Pinpoint the cell where the given text exists, returning its (x, y) midpoint coordinate. 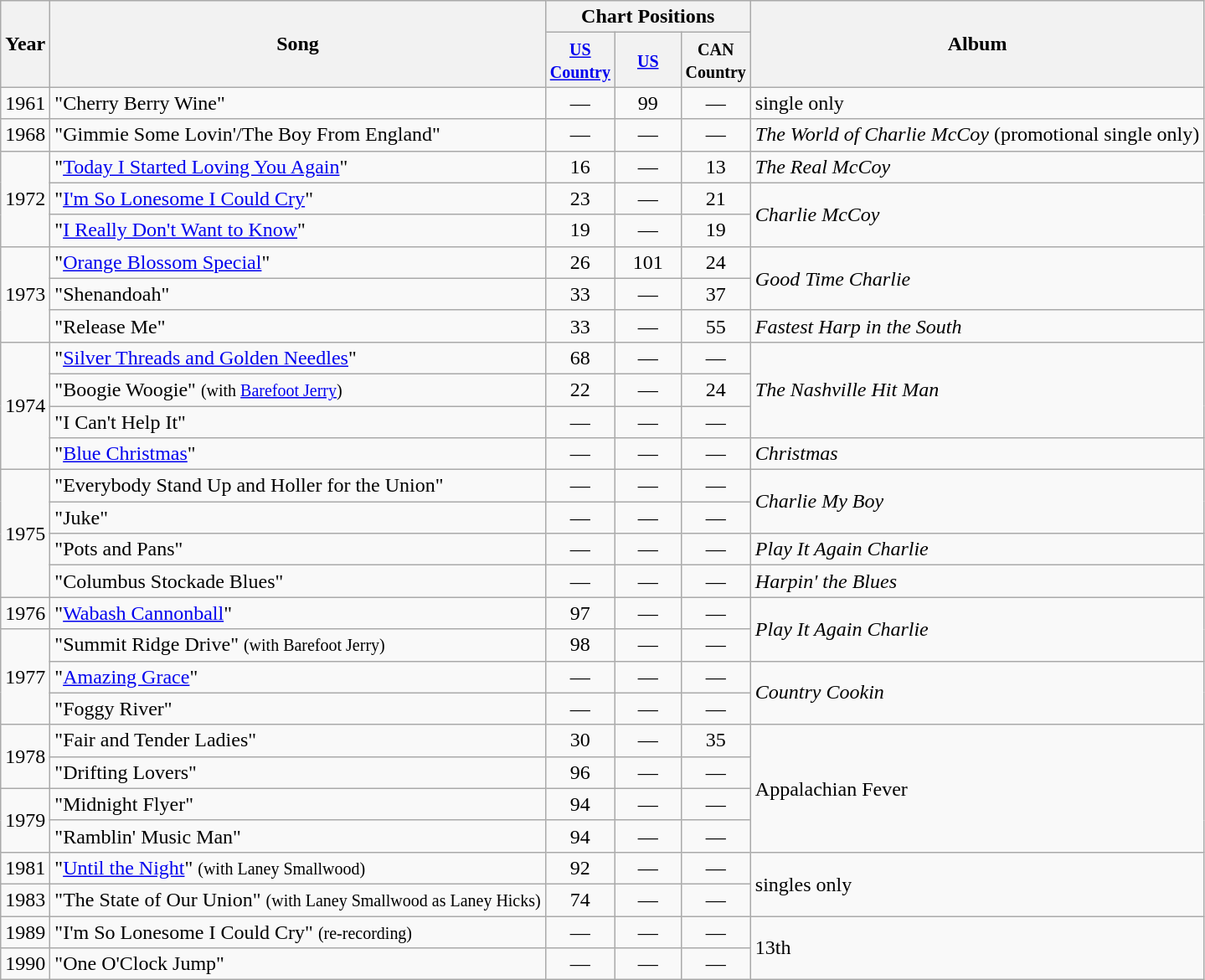
"Pots and Pans" (298, 549)
"Release Me" (298, 326)
"Juke" (298, 518)
1968 (25, 135)
1977 (25, 677)
13 (715, 167)
US Country (579, 60)
"Cherry Berry Wine" (298, 103)
97 (579, 613)
"Foggy River" (298, 709)
"Orange Blossom Special" (298, 262)
1989 (25, 932)
26 (579, 262)
1990 (25, 964)
68 (579, 358)
Album (976, 44)
"I'm So Lonesome I Could Cry" (298, 199)
1976 (25, 613)
22 (579, 389)
Charlie My Boy (976, 502)
"Today I Started Loving You Again" (298, 167)
1981 (25, 868)
"Everybody Stand Up and Holler for the Union" (298, 486)
Song (298, 44)
1979 (25, 820)
"Midnight Flyer" (298, 804)
"I'm So Lonesome I Could Cry" (re-recording) (298, 932)
"Until the Night" (with Laney Smallwood) (298, 868)
US (648, 60)
1973 (25, 294)
98 (579, 645)
96 (579, 772)
Good Time Charlie (976, 278)
"Shenandoah" (298, 294)
35 (715, 740)
1978 (25, 756)
"Summit Ridge Drive" (with Barefoot Jerry) (298, 645)
16 (579, 167)
"Boogie Woogie" (with Barefoot Jerry) (298, 389)
1974 (25, 405)
The Nashville Hit Man (976, 389)
CAN Country (715, 60)
Country Cookin (976, 693)
"Blue Christmas" (298, 454)
"Ramblin' Music Man" (298, 836)
"I Really Don't Want to Know" (298, 230)
Charlie McCoy (976, 214)
single only (976, 103)
1961 (25, 103)
Appalachian Fever (976, 788)
1983 (25, 900)
"Silver Threads and Golden Needles" (298, 358)
"One O'Clock Jump" (298, 964)
92 (579, 868)
30 (579, 740)
1972 (25, 199)
"Wabash Cannonball" (298, 613)
1975 (25, 534)
74 (579, 900)
23 (579, 199)
13th (976, 948)
99 (648, 103)
21 (715, 199)
55 (715, 326)
"Gimmie Some Lovin'/The Boy From England" (298, 135)
"Amazing Grace" (298, 677)
"Fair and Tender Ladies" (298, 740)
singles only (976, 884)
The Real McCoy (976, 167)
"Drifting Lovers" (298, 772)
101 (648, 262)
Harpin' the Blues (976, 581)
The World of Charlie McCoy (promotional single only) (976, 135)
Year (25, 44)
Chart Positions (648, 17)
"The State of Our Union" (with Laney Smallwood as Laney Hicks) (298, 900)
"Columbus Stockade Blues" (298, 581)
37 (715, 294)
Christmas (976, 454)
Fastest Harp in the South (976, 326)
"I Can't Help It" (298, 421)
